Detect which cell encompasses the target text, then output its (X, Y) center coordinate. 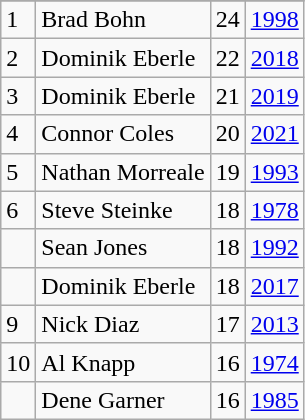
Connor Coles (123, 134)
2019 (274, 96)
1985 (274, 400)
2013 (274, 324)
21 (228, 96)
22 (228, 58)
17 (228, 324)
Brad Bohn (123, 20)
9 (18, 324)
4 (18, 134)
Steve Steinke (123, 210)
24 (228, 20)
10 (18, 362)
1978 (274, 210)
1992 (274, 248)
Nick Diaz (123, 324)
6 (18, 210)
1 (18, 20)
1993 (274, 172)
19 (228, 172)
Dene Garner (123, 400)
2 (18, 58)
1974 (274, 362)
3 (18, 96)
2021 (274, 134)
Sean Jones (123, 248)
1998 (274, 20)
20 (228, 134)
Al Knapp (123, 362)
2017 (274, 286)
2018 (274, 58)
Nathan Morreale (123, 172)
5 (18, 172)
